For the text-containing cell, return its midpoint in [X, Y] coordinate format. 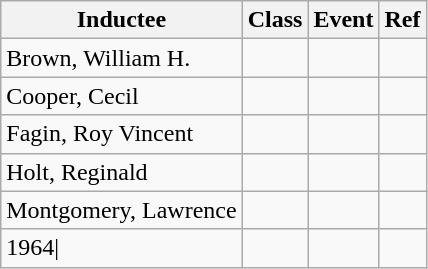
Holt, Reginald [122, 172]
Brown, William H. [122, 58]
Inductee [122, 20]
Class [275, 20]
Ref [402, 20]
Event [344, 20]
Montgomery, Lawrence [122, 210]
Fagin, Roy Vincent [122, 134]
Cooper, Cecil [122, 96]
1964| [122, 248]
